Capture the cell that displays the provided text and extract its (X, Y) central coordinate. 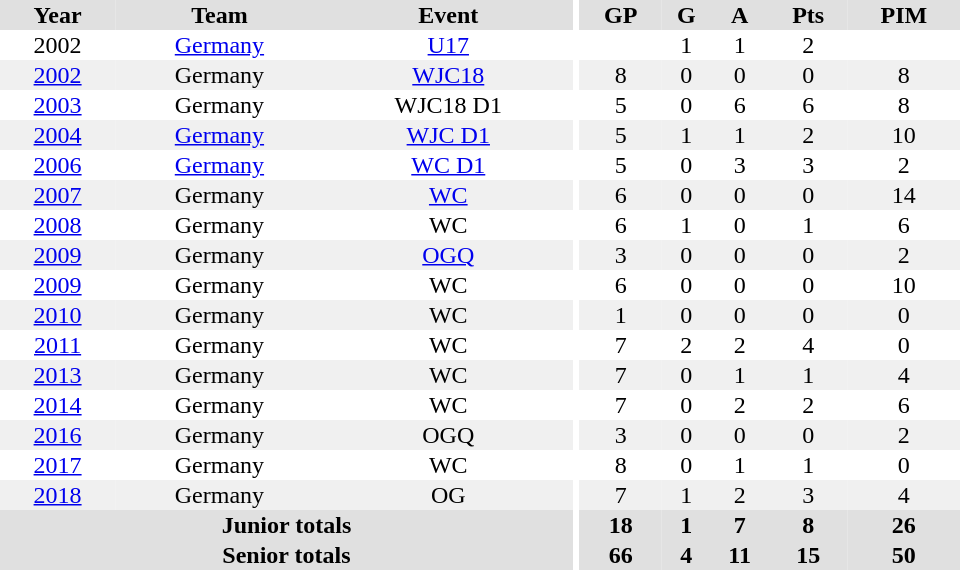
WJC18 D1 (448, 105)
2016 (58, 435)
Senior totals (286, 555)
GP (621, 15)
15 (808, 555)
PIM (904, 15)
2018 (58, 495)
WC D1 (448, 165)
2004 (58, 135)
2010 (58, 315)
A (740, 15)
2006 (58, 165)
WJC18 (448, 75)
2013 (58, 375)
U17 (448, 45)
50 (904, 555)
Pts (808, 15)
26 (904, 525)
Year (58, 15)
2014 (58, 405)
2017 (58, 465)
66 (621, 555)
2008 (58, 225)
Team (219, 15)
14 (904, 195)
Event (448, 15)
2003 (58, 105)
OG (448, 495)
2011 (58, 345)
18 (621, 525)
2007 (58, 195)
G (686, 15)
11 (740, 555)
WJC D1 (448, 135)
Junior totals (286, 525)
